Detect which cell encompasses the target text, then output its (x, y) center coordinate. 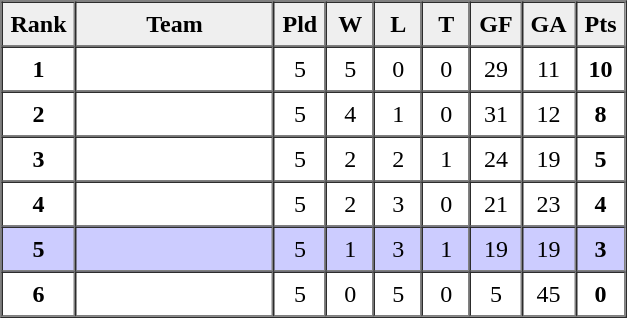
10 (601, 68)
Pts (601, 24)
T (446, 24)
12 (549, 114)
21 (496, 204)
6 (39, 294)
GA (549, 24)
24 (496, 158)
GF (496, 24)
8 (601, 114)
11 (549, 68)
W (350, 24)
29 (496, 68)
Rank (39, 24)
Pld (300, 24)
31 (496, 114)
L (398, 24)
Team (175, 24)
45 (549, 294)
23 (549, 204)
